For the text-containing cell, return its midpoint in [X, Y] coordinate format. 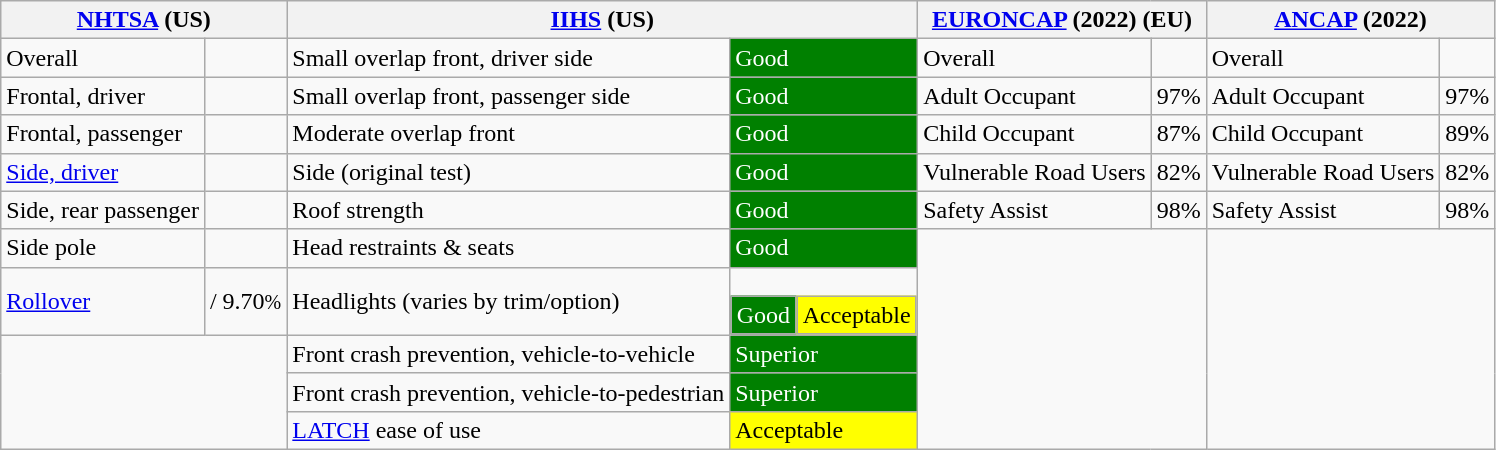
LATCH ease of use [508, 430]
Headlights (varies by trim/option) [508, 301]
89% [1468, 134]
Front crash prevention, vehicle-to-pedestrian [508, 392]
Head restraints & seats [508, 248]
Moderate overlap front [508, 134]
Small overlap front, driver side [508, 58]
Side (original test) [508, 172]
Frontal, driver [103, 96]
Front crash prevention, vehicle-to-vehicle [508, 354]
Side, driver [103, 172]
ANCAP (2022) [1350, 20]
/ 9.70% [245, 301]
Good Acceptable [824, 301]
EURONCAP (2022) (EU) [1062, 20]
Roof strength [508, 210]
Small overlap front, passenger side [508, 96]
Side pole [103, 248]
NHTSA (US) [144, 20]
Side, rear passenger [103, 210]
IIHS (US) [602, 20]
Frontal, passenger [103, 134]
Rollover [103, 301]
87% [1178, 134]
